Detect which cell encompasses the target text, then output its [x, y] center coordinate. 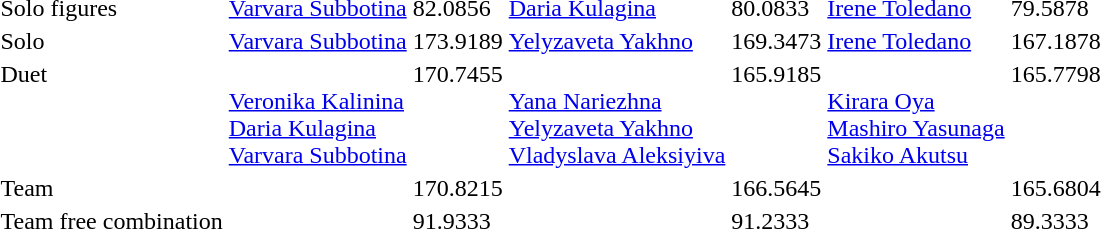
170.8215 [458, 188]
Veronika KalininaDaria KulaginaVarvara Subbotina [318, 114]
Varvara Subbotina [318, 41]
165.9185 [776, 114]
169.3473 [776, 41]
Kirara OyaMashiro YasunagaSakiko Akutsu [916, 114]
173.9189 [458, 41]
170.7455 [458, 114]
Yelyzaveta Yakhno [617, 41]
Yana NariezhnaYelyzaveta YakhnoVladyslava Aleksiyiva [617, 114]
166.5645 [776, 188]
Irene Toledano [916, 41]
